Detect which cell encompasses the target text, then output its (X, Y) center coordinate. 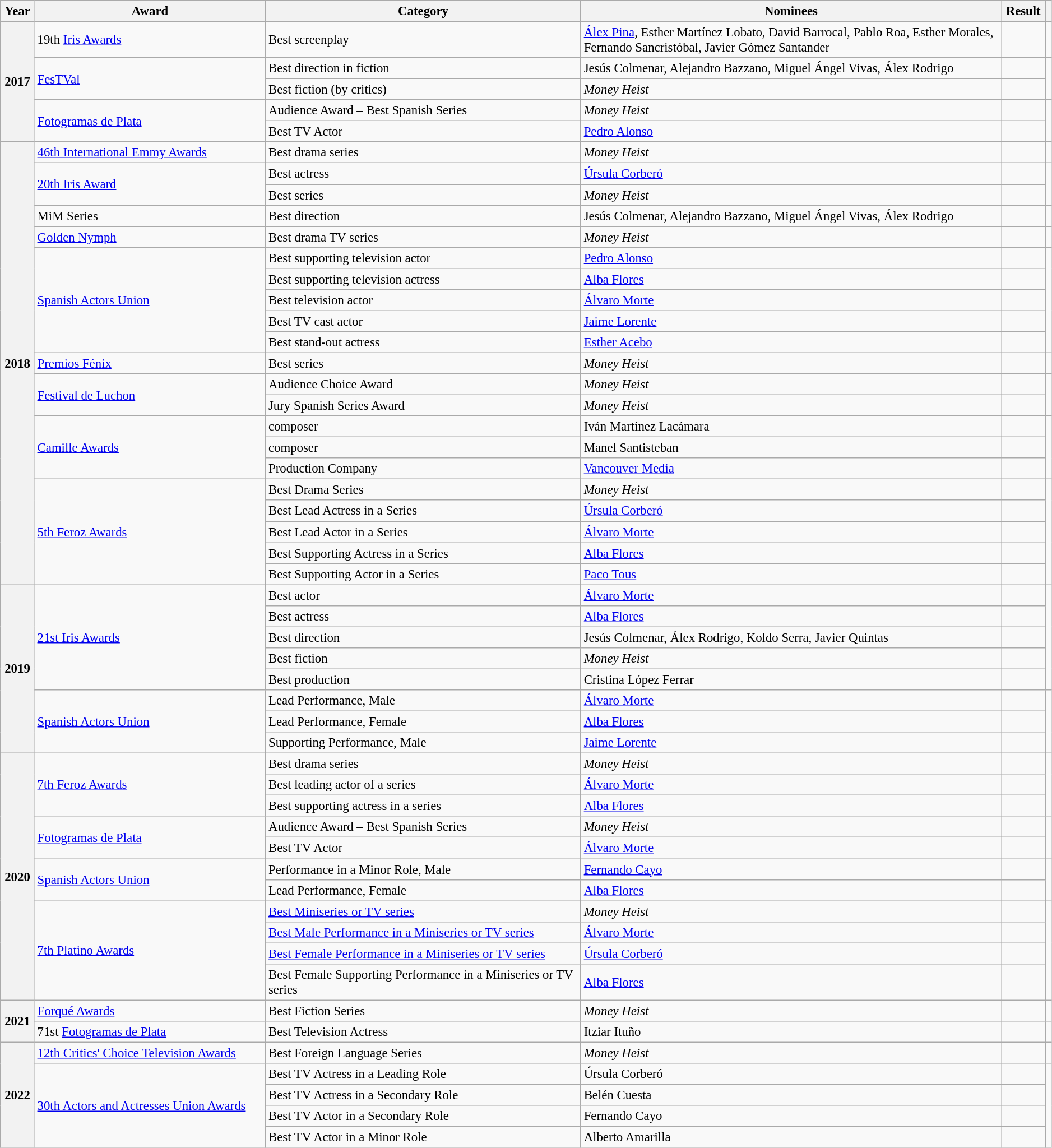
Best Female Supporting Performance in a Miniseries or TV series (424, 982)
Best Supporting Actress in a Series (424, 553)
Golden Nymph (150, 237)
Best supporting actress in a series (424, 806)
Iván Martínez Lacámara (791, 427)
Category (424, 11)
Belén Cuesta (791, 1095)
Audience Choice Award (424, 385)
Premios Fénix (150, 363)
Best fiction (by critics) (424, 90)
Best Foreign Language Series (424, 1053)
Manel Santisteban (791, 448)
Best supporting television actress (424, 279)
Jesús Colmenar, Álex Rodrigo, Koldo Serra, Javier Quintas (791, 637)
Best actor (424, 595)
Esther Acebo (791, 342)
Best TV Actress in a Leading Role (424, 1074)
Performance in a Minor Role, Male (424, 869)
Best television actor (424, 300)
Best TV cast actor (424, 321)
Best Television Actress (424, 1032)
Best TV Actor in a Secondary Role (424, 1116)
Jury Spanish Series Award (424, 406)
7th Feroz Awards (150, 785)
Best drama TV series (424, 237)
2022 (18, 1095)
71st Fotogramas de Plata (150, 1032)
Best Female Performance in a Miniseries or TV series (424, 953)
2020 (18, 877)
20th Iris Award (150, 184)
19th Iris Awards (150, 40)
12th Critics' Choice Television Awards (150, 1053)
Best Lead Actor in a Series (424, 532)
30th Actors and Actresses Union Awards (150, 1105)
Best supporting television actor (424, 258)
Álex Pina, Esther Martínez Lobato, David Barrocal, Pablo Roa, Esther Morales, Fernando Sancristóbal, Javier Gómez Santander (791, 40)
Vancouver Media (791, 469)
Best stand-out actress (424, 342)
Best Drama Series (424, 490)
MiM Series (150, 216)
Best Miniseries or TV series (424, 911)
46th International Emmy Awards (150, 153)
Best fiction (424, 659)
Nominees (791, 11)
Supporting Performance, Male (424, 743)
2018 (18, 363)
Cristina López Ferrar (791, 679)
2017 (18, 82)
Best direction in fiction (424, 68)
Best screenplay (424, 40)
Best TV Actress in a Secondary Role (424, 1095)
Best production (424, 679)
5th Feroz Awards (150, 532)
Camille Awards (150, 447)
Year (18, 11)
Production Company (424, 469)
FesTVal (150, 78)
Best TV Actor in a Minor Role (424, 1137)
2019 (18, 669)
21st Iris Awards (150, 637)
Best leading actor of a series (424, 785)
Result (1023, 11)
Best Lead Actress in a Series (424, 511)
Best Supporting Actor in a Series (424, 574)
2021 (18, 1021)
Lead Performance, Male (424, 701)
Alberto Amarilla (791, 1137)
7th Platino Awards (150, 951)
Forqué Awards (150, 1011)
Itziar Ituño (791, 1032)
Best Fiction Series (424, 1011)
Award (150, 11)
Paco Tous (791, 574)
Best Male Performance in a Miniseries or TV series (424, 932)
Festival de Luchon (150, 395)
